From the cell containing the given text, extract its center point as [x, y] coordinate. 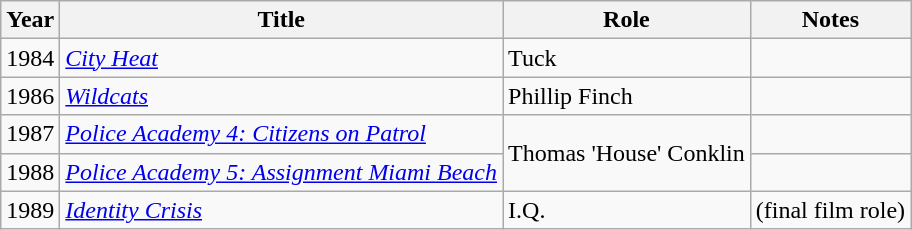
1987 [30, 134]
City Heat [282, 58]
Police Academy 4: Citizens on Patrol [282, 134]
Role [627, 20]
Notes [830, 20]
(final film role) [830, 210]
Thomas 'House' Conklin [627, 153]
Wildcats [282, 96]
Year [30, 20]
Police Academy 5: Assignment Miami Beach [282, 172]
Title [282, 20]
1986 [30, 96]
Phillip Finch [627, 96]
1988 [30, 172]
Identity Crisis [282, 210]
I.Q. [627, 210]
Tuck [627, 58]
1984 [30, 58]
1989 [30, 210]
